Locate the cell with the specified text and output its (X, Y) center coordinate. 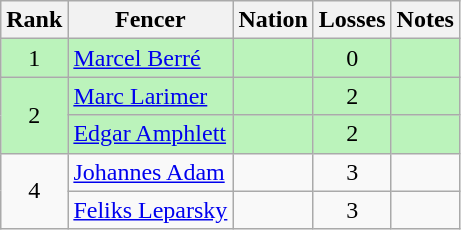
0 (352, 58)
Fencer (150, 20)
Nation (273, 20)
Marcel Berré (150, 58)
Feliks Leparsky (150, 210)
Notes (425, 20)
Edgar Amphlett (150, 134)
Marc Larimer (150, 96)
Losses (352, 20)
1 (34, 58)
4 (34, 191)
Johannes Adam (150, 172)
Rank (34, 20)
